Extract the (X, Y) coordinate from the center of the cell holding the provided text.  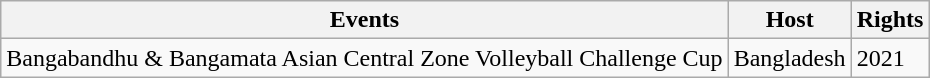
Bangabandhu & Bangamata Asian Central Zone Volleyball Challenge Cup (364, 58)
Rights (890, 20)
Host (790, 20)
Bangladesh (790, 58)
2021 (890, 58)
Events (364, 20)
